For the text-containing cell, return its midpoint in (X, Y) coordinate format. 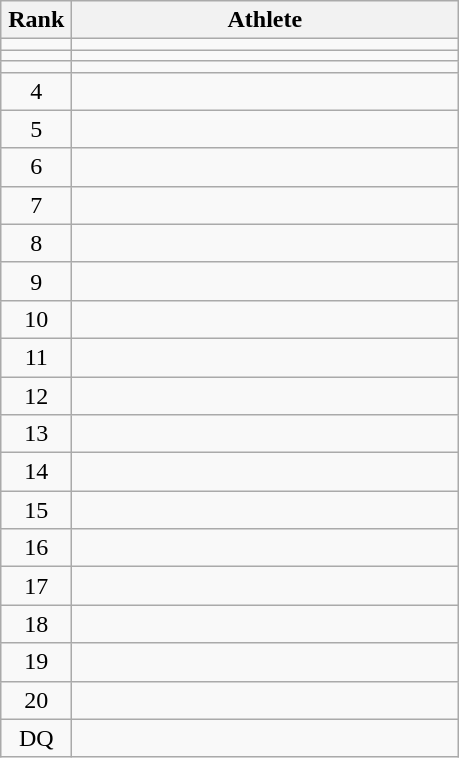
12 (36, 395)
5 (36, 129)
Rank (36, 20)
16 (36, 548)
14 (36, 472)
11 (36, 357)
6 (36, 167)
20 (36, 700)
7 (36, 205)
10 (36, 319)
4 (36, 91)
13 (36, 434)
8 (36, 243)
18 (36, 624)
17 (36, 586)
15 (36, 510)
19 (36, 662)
DQ (36, 738)
Athlete (265, 20)
9 (36, 281)
